Locate the cell with the specified text and output its (X, Y) center coordinate. 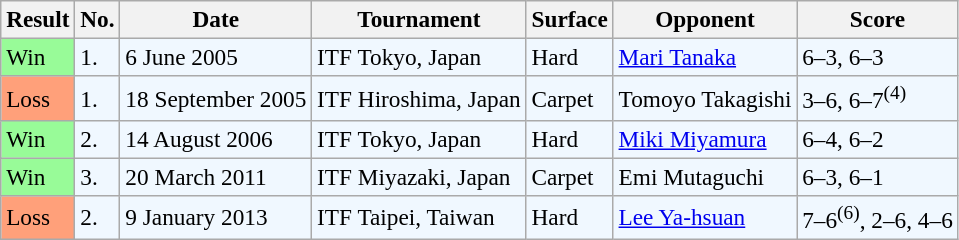
3–6, 6–7(4) (878, 98)
ITF Hiroshima, Japan (419, 98)
No. (98, 19)
6–3, 6–3 (878, 57)
Tournament (419, 19)
20 March 2011 (216, 177)
Result (38, 19)
14 August 2006 (216, 139)
9 January 2013 (216, 217)
18 September 2005 (216, 98)
Tomoyo Takagishi (705, 98)
Date (216, 19)
3. (98, 177)
7–6(6), 2–6, 4–6 (878, 217)
Surface (570, 19)
Mari Tanaka (705, 57)
ITF Miyazaki, Japan (419, 177)
Opponent (705, 19)
ITF Taipei, Taiwan (419, 217)
6 June 2005 (216, 57)
Lee Ya-hsuan (705, 217)
6–3, 6–1 (878, 177)
6–4, 6–2 (878, 139)
Score (878, 19)
Miki Miyamura (705, 139)
Emi Mutaguchi (705, 177)
